Extract the (x, y) coordinate from the center of the cell holding the provided text.  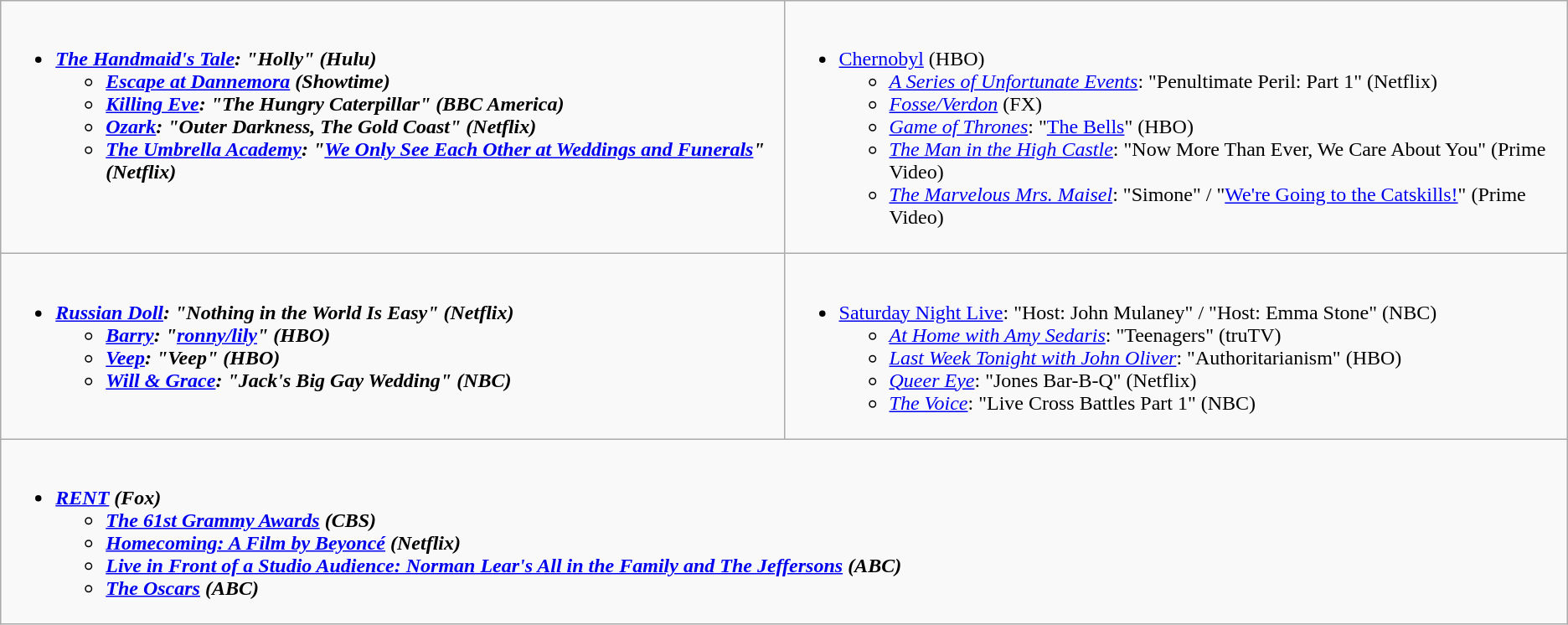
Russian Doll: "Nothing in the World Is Easy" (Netflix)Barry: "ronny/lily" (HBO)Veep: "Veep" (HBO)Will & Grace: "Jack's Big Gay Wedding" (NBC) (392, 347)
